For the text-containing cell, return its midpoint in (x, y) coordinate format. 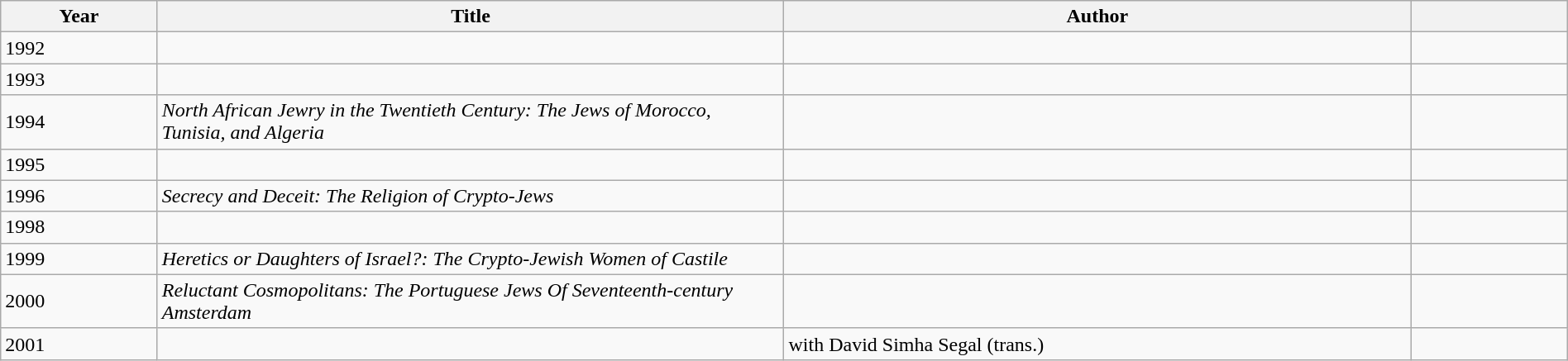
with David Simha Segal (trans.) (1097, 344)
Title (471, 17)
Year (79, 17)
1998 (79, 227)
2001 (79, 344)
1994 (79, 122)
1999 (79, 259)
1995 (79, 164)
Author (1097, 17)
Heretics or Daughters of Israel?: The Crypto-Jewish Women of Castile (471, 259)
1996 (79, 196)
1993 (79, 79)
Reluctant Cosmopolitans: The Portuguese Jews Of Seventeenth-century Amsterdam (471, 301)
2000 (79, 301)
1992 (79, 48)
Secrecy and Deceit: The Religion of Crypto-Jews (471, 196)
North African Jewry in the Twentieth Century: The Jews of Morocco, Tunisia, and Algeria (471, 122)
